Find where the given text appears and provide that cell's center as (x, y) coordinate. 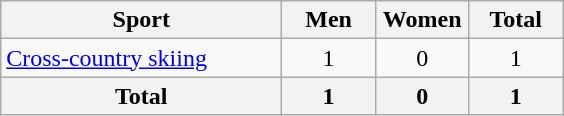
Women (422, 20)
Men (329, 20)
Sport (142, 20)
Cross-country skiing (142, 58)
